Return the [x, y] coordinate for the center point of the cell that contains the specified text.  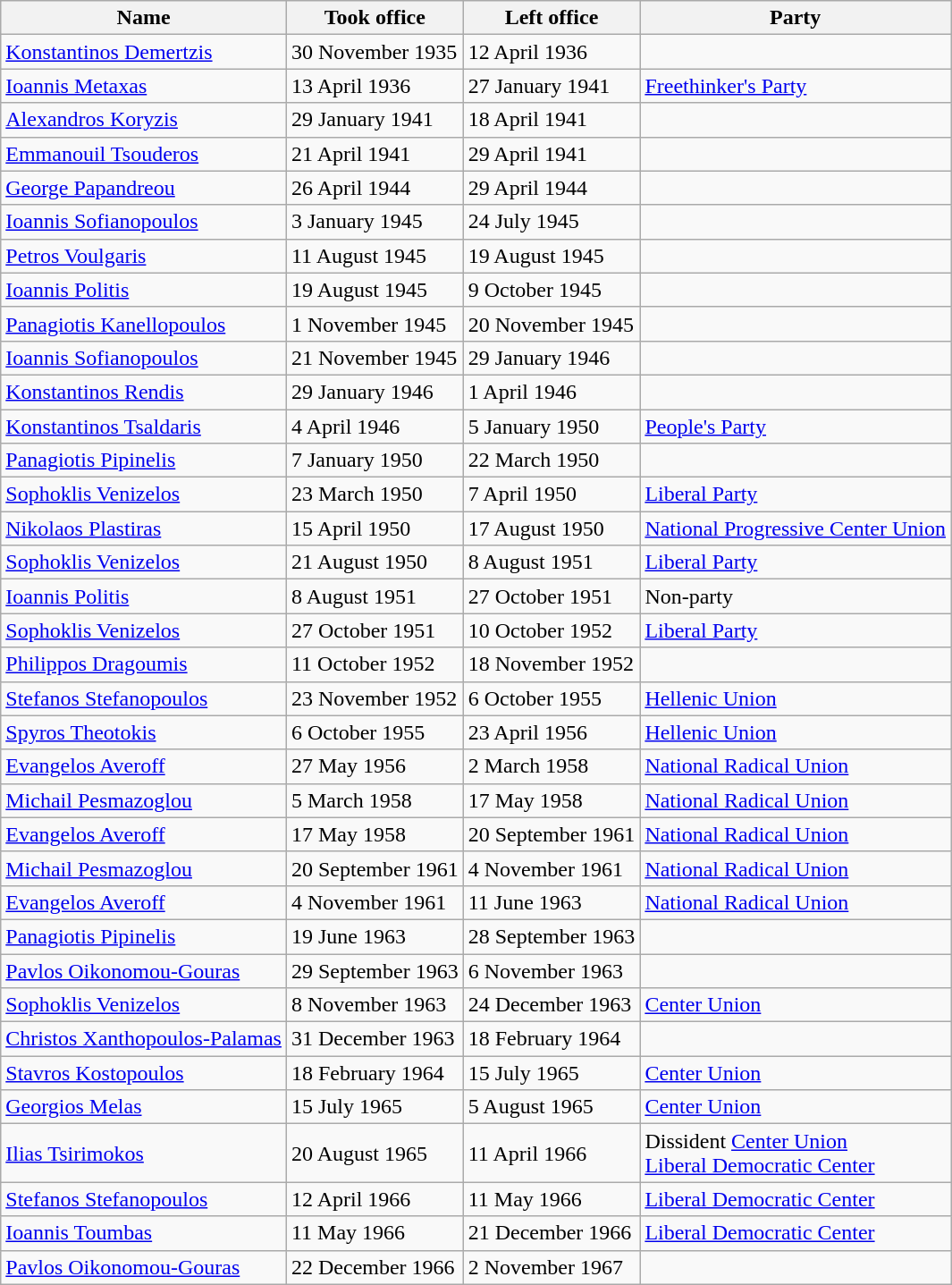
29 January 1941 [375, 120]
6 November 1963 [552, 970]
7 January 1950 [375, 461]
19 June 1963 [375, 936]
11 October 1952 [375, 664]
20 November 1945 [552, 324]
21 August 1950 [375, 562]
Ioannis Metaxas [144, 86]
27 May 1956 [375, 766]
29 September 1963 [375, 970]
Took office [375, 18]
23 March 1950 [375, 495]
Name [144, 18]
Left office [552, 18]
Konstantinos Rendis [144, 392]
21 April 1941 [375, 154]
11 April 1966 [552, 1154]
4 April 1946 [375, 427]
National Progressive Center Union [796, 528]
21 November 1945 [375, 358]
30 November 1935 [375, 52]
3 January 1945 [375, 222]
24 July 1945 [552, 222]
Georgios Melas [144, 1107]
15 April 1950 [375, 528]
28 September 1963 [552, 936]
29 April 1944 [552, 188]
20 August 1965 [375, 1154]
9 October 1945 [552, 290]
Party [796, 18]
Panagiotis Kanellopoulos [144, 324]
7 April 1950 [552, 495]
5 January 1950 [552, 427]
12 April 1966 [375, 1199]
Petros Voulgaris [144, 256]
23 April 1956 [552, 732]
12 April 1936 [552, 52]
Stavros Kostopoulos [144, 1073]
2 March 1958 [552, 766]
Spyros Theotokis [144, 732]
George Papandreou [144, 188]
21 December 1966 [552, 1233]
10 October 1952 [552, 630]
29 April 1941 [552, 154]
27 January 1941 [552, 86]
26 April 1944 [375, 188]
17 August 1950 [552, 528]
18 April 1941 [552, 120]
Freethinker's Party [796, 86]
People's Party [796, 427]
5 August 1965 [552, 1107]
Dissident Center UnionLiberal Democratic Center [796, 1154]
Ioannis Toumbas [144, 1233]
11 June 1963 [552, 902]
5 March 1958 [375, 800]
1 April 1946 [552, 392]
31 December 1963 [375, 1039]
24 December 1963 [552, 1005]
Ilias Tsirimokos [144, 1154]
2 November 1967 [552, 1267]
11 August 1945 [375, 256]
18 November 1952 [552, 664]
Alexandros Koryzis [144, 120]
Nikolaos Plastiras [144, 528]
Christos Xanthopoulos-Palamas [144, 1039]
Non-party [796, 596]
23 November 1952 [375, 698]
1 November 1945 [375, 324]
Emmanouil Tsouderos [144, 154]
22 December 1966 [375, 1267]
22 March 1950 [552, 461]
Konstantinos Demertzis [144, 52]
8 November 1963 [375, 1005]
Philippos Dragoumis [144, 664]
13 April 1936 [375, 86]
Konstantinos Tsaldaris [144, 427]
